From the cell containing the given text, extract its center point as (x, y) coordinate. 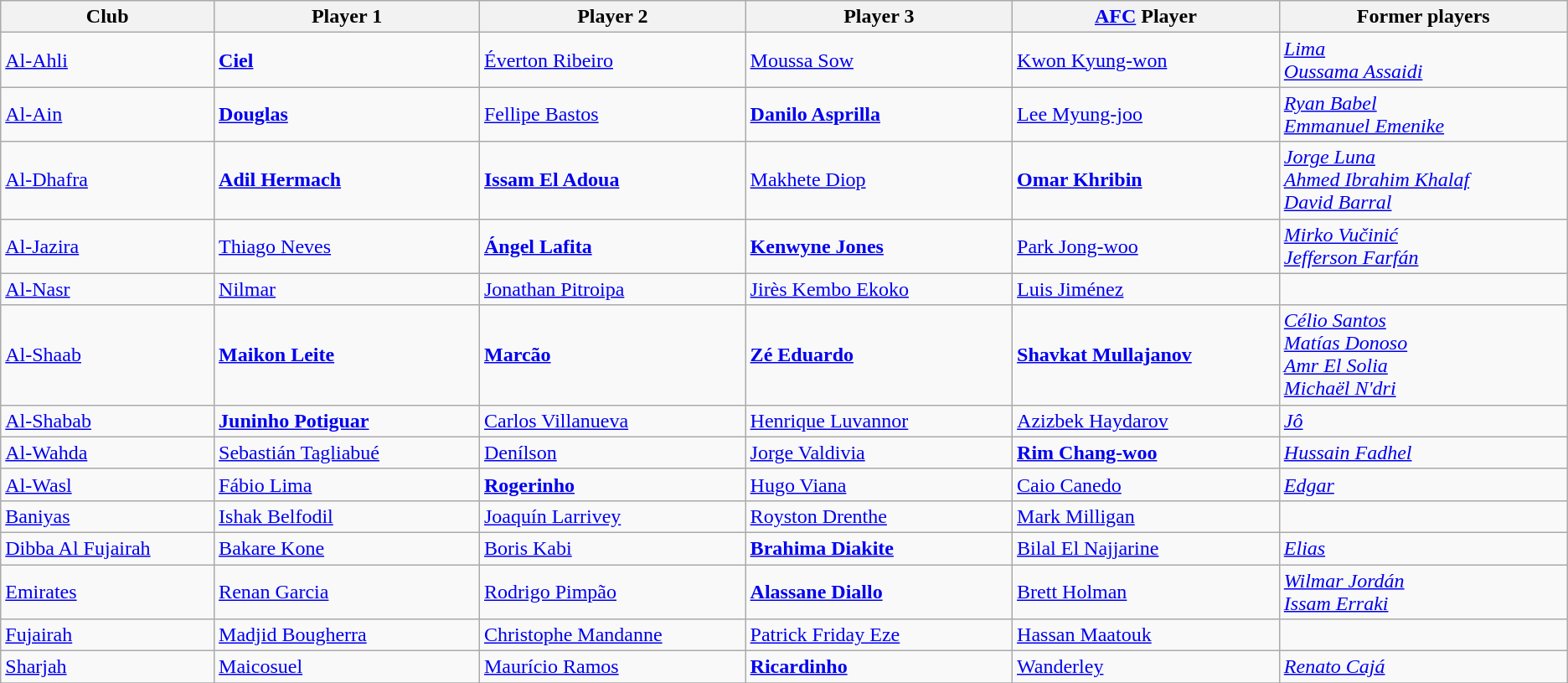
Hussain Fadhel (1423, 453)
Renato Cajá (1423, 667)
Bilal El Najjarine (1146, 548)
Kenwyne Jones (879, 246)
Ángel Lafita (612, 246)
Renan Garcia (347, 592)
Omar Khribin (1146, 180)
Edgar (1423, 484)
Christophe Mandanne (612, 635)
Zé Eduardo (879, 355)
Player 1 (347, 17)
Baniyas (107, 516)
Al-Nasr (107, 289)
Alassane Diallo (879, 592)
Al-Shabab (107, 421)
Moussa Sow (879, 60)
Former players (1423, 17)
Jirès Kembo Ekoko (879, 289)
Sebastián Tagliabué (347, 453)
Joaquín Larrivey (612, 516)
Rogerinho (612, 484)
Ryan Babel Emmanuel Emenike (1423, 114)
Al-Shaab (107, 355)
Elias (1423, 548)
Maicosuel (347, 667)
Player 2 (612, 17)
Rodrigo Pimpão (612, 592)
Wanderley (1146, 667)
Fellipe Bastos (612, 114)
Juninho Potiguar (347, 421)
Thiago Neves (347, 246)
Royston Drenthe (879, 516)
Al-Dhafra (107, 180)
Boris Kabi (612, 548)
Lima Oussama Assaidi (1423, 60)
Henrique Luvannor (879, 421)
Shavkat Mullajanov (1146, 355)
Wilmar Jordán Issam Erraki (1423, 592)
Ricardinho (879, 667)
Jonathan Pitroipa (612, 289)
Park Jong-woo (1146, 246)
Hugo Viana (879, 484)
Danilo Asprilla (879, 114)
Player 3 (879, 17)
Emirates (107, 592)
Al-Jazira (107, 246)
Al-Wahda (107, 453)
Club (107, 17)
Lee Myung-joo (1146, 114)
Dibba Al Fujairah (107, 548)
Ishak Belfodil (347, 516)
Caio Canedo (1146, 484)
Éverton Ribeiro (612, 60)
Luis Jiménez (1146, 289)
Al-Ahli (107, 60)
Maikon Leite (347, 355)
Makhete Diop (879, 180)
Fábio Lima (347, 484)
Sharjah (107, 667)
Patrick Friday Eze (879, 635)
Hassan Maatouk (1146, 635)
Mark Milligan (1146, 516)
Brett Holman (1146, 592)
Maurício Ramos (612, 667)
Brahima Diakite (879, 548)
Kwon Kyung-won (1146, 60)
Mirko Vučinić Jefferson Farfán (1423, 246)
Al-Ain (107, 114)
AFC Player (1146, 17)
Al-Wasl (107, 484)
Fujairah (107, 635)
Jorge Luna Ahmed Ibrahim Khalaf David Barral (1423, 180)
Rim Chang-woo (1146, 453)
Azizbek Haydarov (1146, 421)
Célio Santos Matías Donoso Amr El Solia Michaël N'dri (1423, 355)
Douglas (347, 114)
Carlos Villanueva (612, 421)
Bakare Kone (347, 548)
Denílson (612, 453)
Nilmar (347, 289)
Ciel (347, 60)
Jorge Valdivia (879, 453)
Marcão (612, 355)
Madjid Bougherra (347, 635)
Adil Hermach (347, 180)
Issam El Adoua (612, 180)
Jô (1423, 421)
